Extract the [X, Y] coordinate from the center of the cell holding the provided text.  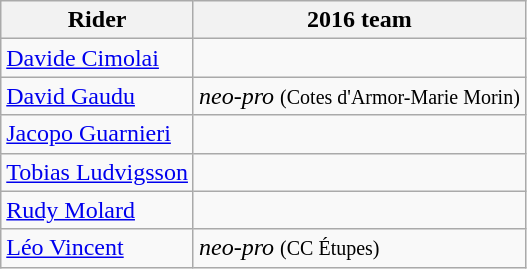
Jacopo Guarnieri [98, 134]
Davide Cimolai [98, 58]
Rider [98, 20]
Tobias Ludvigsson [98, 172]
2016 team [359, 20]
Rudy Molard [98, 210]
neo-pro (Cotes d'Armor-Marie Morin) [359, 96]
Léo Vincent [98, 248]
neo-pro (CC Étupes) [359, 248]
David Gaudu [98, 96]
